Find where the given text appears and provide that cell's center as (X, Y) coordinate. 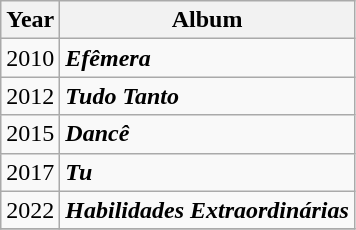
Dancê (207, 134)
2015 (30, 134)
Tu (207, 172)
2010 (30, 58)
Habilidades Extraordinárias (207, 210)
Tudo Tanto (207, 96)
Album (207, 20)
Efêmera (207, 58)
Year (30, 20)
2017 (30, 172)
2012 (30, 96)
2022 (30, 210)
